Determine the [x, y] coordinate at the center of the cell enclosing the given text.  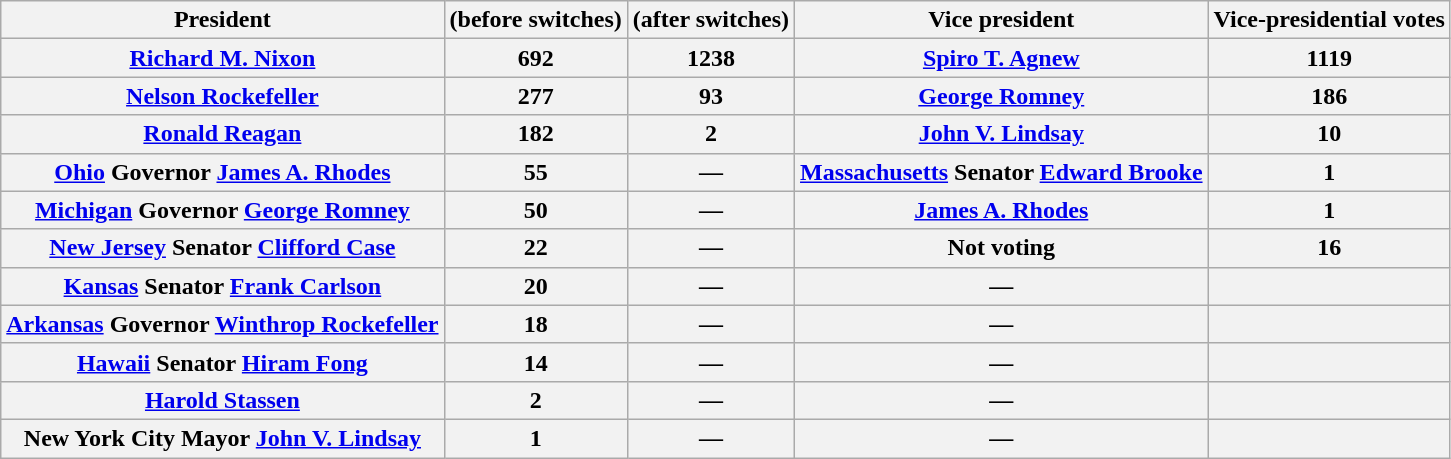
14 [536, 362]
18 [536, 324]
New Jersey Senator Clifford Case [222, 248]
Hawaii Senator Hiram Fong [222, 362]
(before switches) [536, 20]
277 [536, 96]
Spiro T. Agnew [1002, 58]
Harold Stassen [222, 400]
George Romney [1002, 96]
55 [536, 172]
1238 [710, 58]
93 [710, 96]
Michigan Governor George Romney [222, 210]
50 [536, 210]
President [222, 20]
Richard M. Nixon [222, 58]
Arkansas Governor Winthrop Rockefeller [222, 324]
Not voting [1002, 248]
1119 [1329, 58]
Nelson Rockefeller [222, 96]
10 [1329, 134]
New York City Mayor John V. Lindsay [222, 438]
(after switches) [710, 20]
Vice-presidential votes [1329, 20]
182 [536, 134]
692 [536, 58]
James A. Rhodes [1002, 210]
John V. Lindsay [1002, 134]
22 [536, 248]
Vice president [1002, 20]
Ohio Governor James A. Rhodes [222, 172]
186 [1329, 96]
Kansas Senator Frank Carlson [222, 286]
20 [536, 286]
16 [1329, 248]
Massachusetts Senator Edward Brooke [1002, 172]
Ronald Reagan [222, 134]
